Return the (x, y) coordinate for the center point of the cell that contains the specified text.  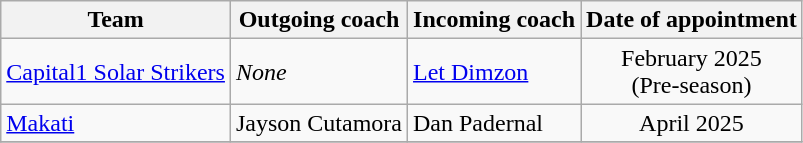
Date of appointment (692, 20)
Capital1 Solar Strikers (116, 72)
February 2025(Pre-season) (692, 72)
Outgoing coach (318, 20)
None (318, 72)
Dan Padernal (494, 123)
Incoming coach (494, 20)
Let Dimzon (494, 72)
Jayson Cutamora (318, 123)
Team (116, 20)
Makati (116, 123)
April 2025 (692, 123)
